Detect which cell encompasses the target text, then output its [x, y] center coordinate. 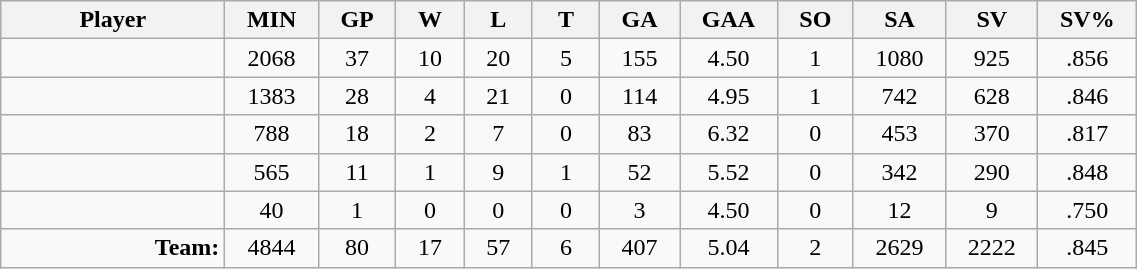
.848 [1088, 172]
.856 [1088, 58]
GA [640, 20]
6 [566, 248]
6.32 [729, 134]
SA [899, 20]
742 [899, 96]
57 [498, 248]
5.52 [729, 172]
L [498, 20]
W [430, 20]
12 [899, 210]
SO [815, 20]
40 [272, 210]
.817 [1088, 134]
925 [992, 58]
83 [640, 134]
10 [430, 58]
18 [357, 134]
.845 [1088, 248]
GP [357, 20]
52 [640, 172]
4.95 [729, 96]
4 [430, 96]
2222 [992, 248]
290 [992, 172]
Team: [113, 248]
T [566, 20]
17 [430, 248]
MIN [272, 20]
1080 [899, 58]
SV [992, 20]
1383 [272, 96]
407 [640, 248]
628 [992, 96]
2629 [899, 248]
5 [566, 58]
11 [357, 172]
20 [498, 58]
370 [992, 134]
114 [640, 96]
SV% [1088, 20]
.750 [1088, 210]
2068 [272, 58]
3 [640, 210]
7 [498, 134]
5.04 [729, 248]
21 [498, 96]
.846 [1088, 96]
155 [640, 58]
788 [272, 134]
Player [113, 20]
80 [357, 248]
4844 [272, 248]
GAA [729, 20]
565 [272, 172]
342 [899, 172]
453 [899, 134]
28 [357, 96]
37 [357, 58]
